Pinpoint the cell where the given text exists, returning its [X, Y] midpoint coordinate. 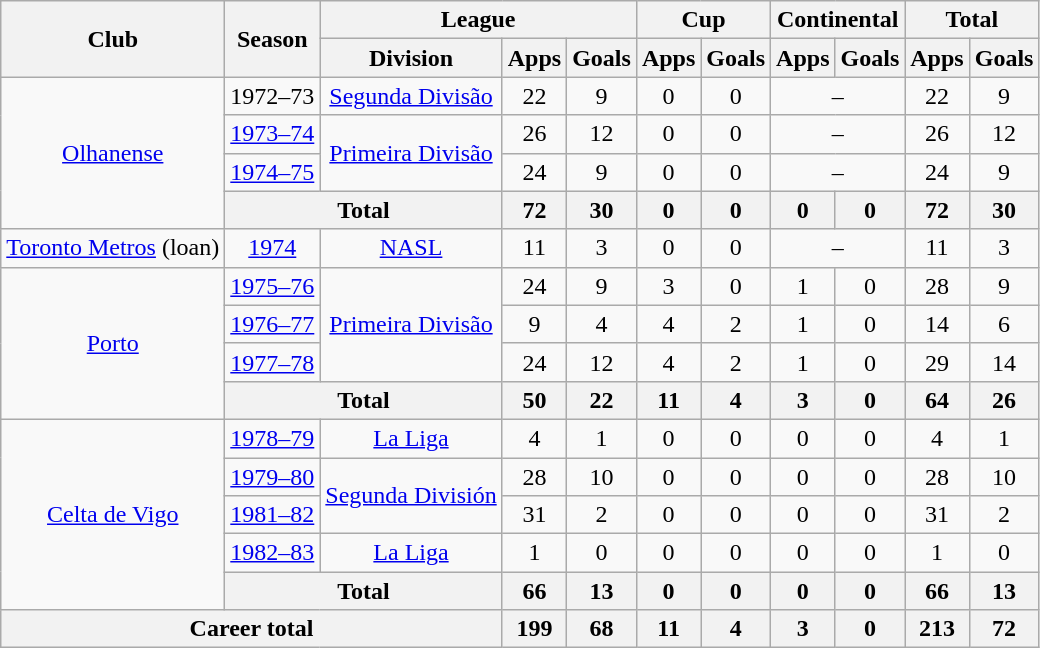
Porto [113, 343]
Toronto Metros (loan) [113, 248]
Career total [252, 629]
6 [1004, 324]
1979–80 [272, 477]
1974 [272, 248]
Segunda División [411, 496]
Continental [838, 20]
1981–82 [272, 515]
1975–76 [272, 286]
Division [411, 58]
1977–78 [272, 362]
1982–83 [272, 553]
Segunda Divisão [411, 96]
213 [937, 629]
1972–73 [272, 96]
Club [113, 39]
Olhanense [113, 153]
50 [534, 400]
29 [937, 362]
64 [937, 400]
199 [534, 629]
1974–75 [272, 172]
1973–74 [272, 134]
Season [272, 39]
Celta de Vigo [113, 514]
Cup [703, 20]
League [478, 20]
NASL [411, 248]
1976–77 [272, 324]
1978–79 [272, 438]
68 [602, 629]
